Provide the [X, Y] coordinate of the cell's center where the given text is located.  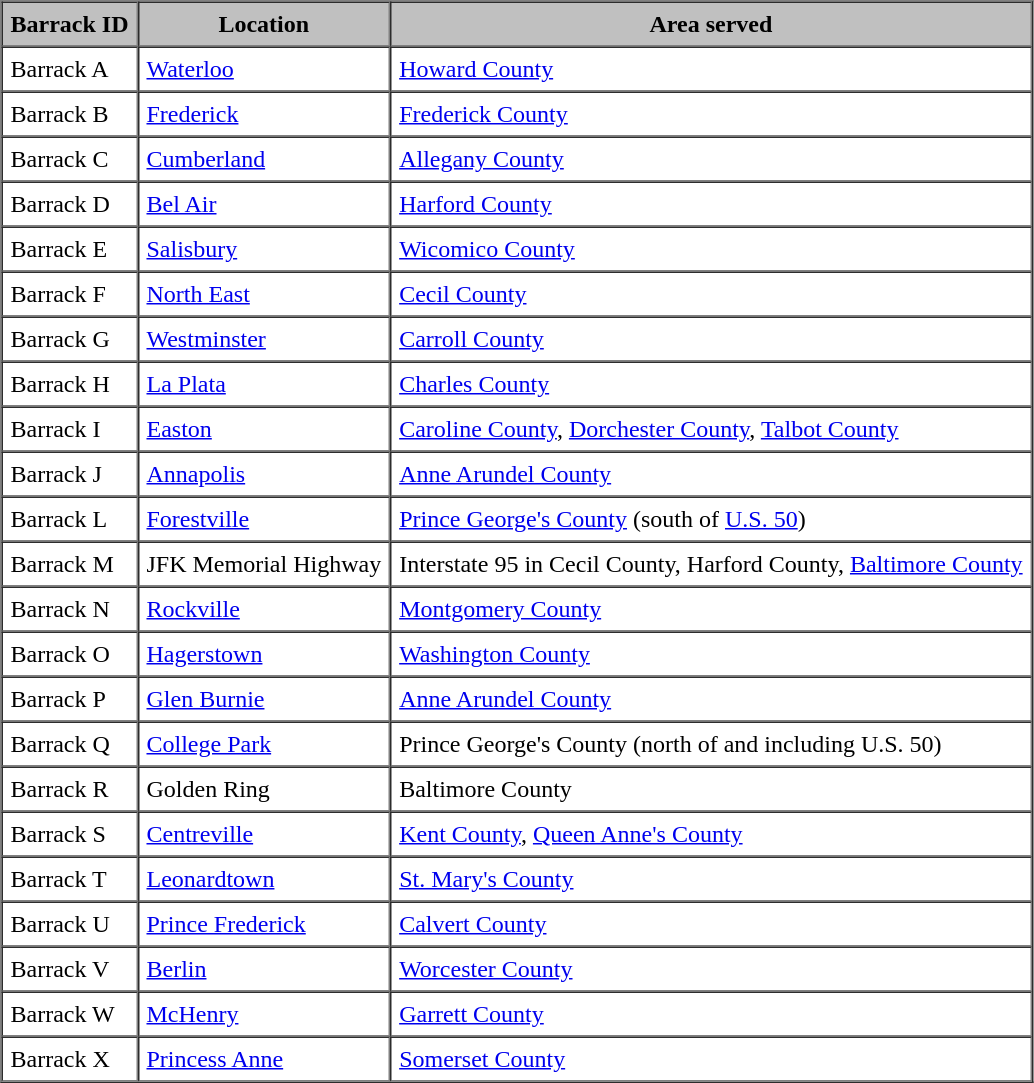
Prince George's County (north of and including U.S. 50) [710, 744]
Barrack D [70, 204]
Barrack L [70, 518]
Barrack E [70, 248]
Waterloo [264, 68]
Interstate 95 in Cecil County, Harford County, Baltimore County [710, 564]
La Plata [264, 384]
Frederick County [710, 114]
Barrack C [70, 158]
Barrack S [70, 834]
Barrack F [70, 294]
Barrack W [70, 1014]
Barrack G [70, 338]
Westminster [264, 338]
Barrack N [70, 608]
Frederick [264, 114]
Barrack B [70, 114]
Prince George's County (south of U.S. 50) [710, 518]
Cecil County [710, 294]
Barrack I [70, 428]
Bel Air [264, 204]
Charles County [710, 384]
Caroline County, Dorchester County, Talbot County [710, 428]
Barrack R [70, 788]
Barrack H [70, 384]
Wicomico County [710, 248]
Centreville [264, 834]
Barrack M [70, 564]
Location [264, 24]
Glen Burnie [264, 698]
St. Mary's County [710, 878]
North East [264, 294]
Montgomery County [710, 608]
Barrack Q [70, 744]
Barrack P [70, 698]
Harford County [710, 204]
Garrett County [710, 1014]
Barrack O [70, 654]
Berlin [264, 968]
Carroll County [710, 338]
Easton [264, 428]
Kent County, Queen Anne's County [710, 834]
JFK Memorial Highway [264, 564]
Leonardtown [264, 878]
Calvert County [710, 924]
Barrack X [70, 1058]
Prince Frederick [264, 924]
Barrack T [70, 878]
Barrack J [70, 474]
Hagerstown [264, 654]
Salisbury [264, 248]
Barrack V [70, 968]
Washington County [710, 654]
Forestville [264, 518]
Howard County [710, 68]
Allegany County [710, 158]
Princess Anne [264, 1058]
Golden Ring [264, 788]
Barrack U [70, 924]
Cumberland [264, 158]
McHenry [264, 1014]
Annapolis [264, 474]
Worcester County [710, 968]
Rockville [264, 608]
Barrack A [70, 68]
College Park [264, 744]
Baltimore County [710, 788]
Area served [710, 24]
Barrack ID [70, 24]
Somerset County [710, 1058]
